Return the (X, Y) coordinate for the center point of the cell that contains the specified text.  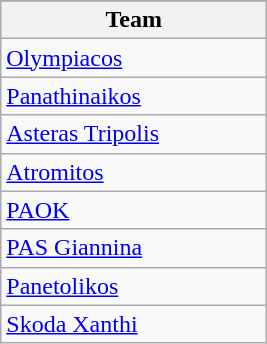
PAS Giannina (134, 248)
Olympiacos (134, 58)
Skoda Xanthi (134, 324)
Team (134, 20)
Asteras Tripolis (134, 134)
Panathinaikos (134, 96)
PAOK (134, 210)
Atromitos (134, 172)
Panetolikos (134, 286)
